Identify which cell holds the provided text, then report its [X, Y] central coordinate. 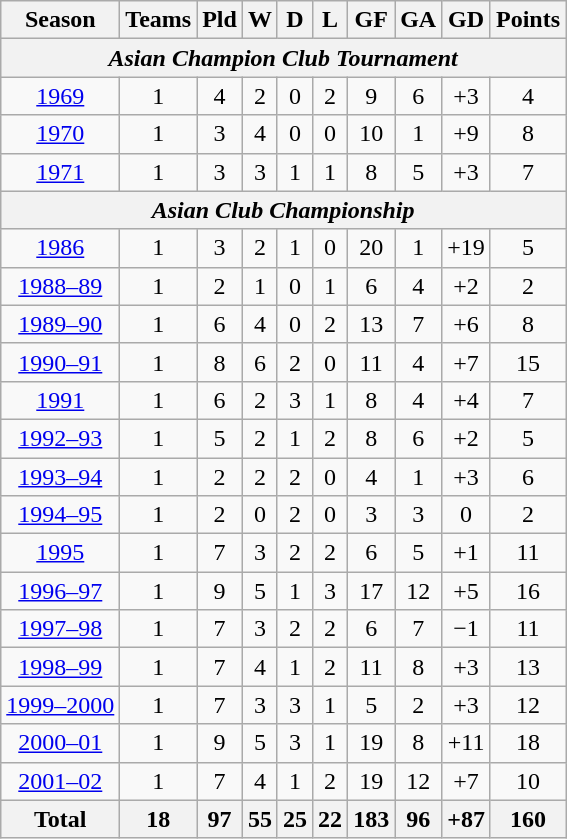
1993–94 [60, 477]
GD [466, 20]
16 [528, 591]
+5 [466, 591]
20 [372, 248]
1995 [60, 553]
GA [418, 20]
160 [528, 819]
Points [528, 20]
Season [60, 20]
25 [294, 819]
183 [372, 819]
1999–2000 [60, 705]
1998–99 [60, 667]
1996–97 [60, 591]
1986 [60, 248]
1991 [60, 400]
+1 [466, 553]
55 [260, 819]
1992–93 [60, 438]
2001–02 [60, 781]
GF [372, 20]
Teams [158, 20]
Pld [220, 20]
17 [372, 591]
+87 [466, 819]
Asian Club Championship [284, 210]
1997–98 [60, 629]
2000–01 [60, 743]
1989–90 [60, 324]
+6 [466, 324]
97 [220, 819]
1990–91 [60, 362]
1970 [60, 134]
Asian Champion Club Tournament [284, 58]
−1 [466, 629]
1988–89 [60, 286]
L [330, 20]
96 [418, 819]
+11 [466, 743]
D [294, 20]
1994–95 [60, 515]
15 [528, 362]
Total [60, 819]
W [260, 20]
+9 [466, 134]
1971 [60, 172]
+19 [466, 248]
+4 [466, 400]
1969 [60, 96]
22 [330, 819]
